Determine the [x, y] coordinate at the center of the cell enclosing the given text.  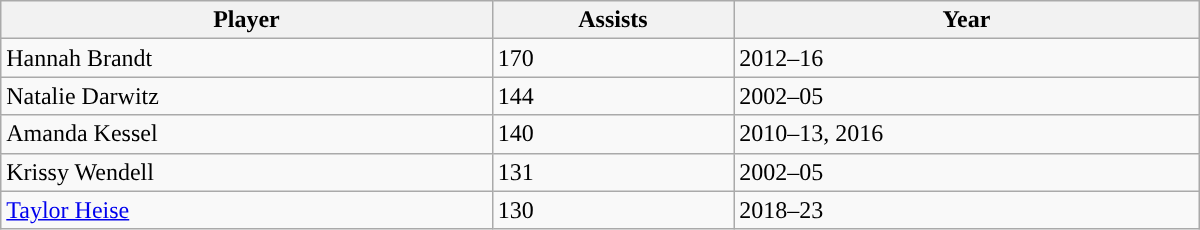
131 [612, 172]
Assists [612, 20]
Hannah Brandt [246, 58]
130 [612, 210]
144 [612, 96]
Krissy Wendell [246, 172]
Player [246, 20]
Year [967, 20]
2010–13, 2016 [967, 134]
2012–16 [967, 58]
Amanda Kessel [246, 134]
Taylor Heise [246, 210]
2018–23 [967, 210]
Natalie Darwitz [246, 96]
140 [612, 134]
170 [612, 58]
